Locate the cell with the specified text and output its (x, y) center coordinate. 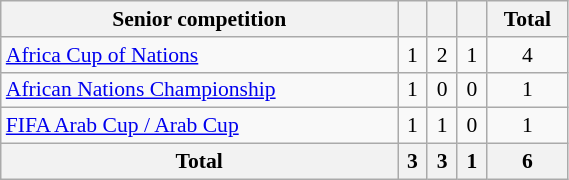
African Nations Championship (200, 90)
Africa Cup of Nations (200, 55)
6 (528, 162)
Senior competition (200, 19)
4 (528, 55)
FIFA Arab Cup / Arab Cup (200, 126)
2 (442, 55)
